Capture the cell that displays the provided text and extract its (x, y) central coordinate. 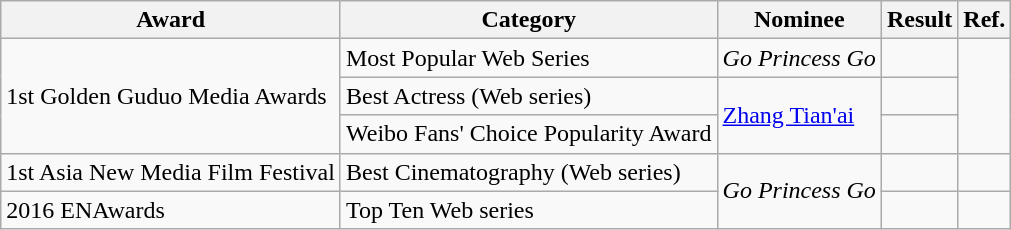
Weibo Fans' Choice Popularity Award (528, 134)
Top Ten Web series (528, 210)
2016 ENAwards (171, 210)
Ref. (984, 20)
Category (528, 20)
Best Cinematography (Web series) (528, 172)
1st Golden Guduo Media Awards (171, 96)
Nominee (799, 20)
Award (171, 20)
Best Actress (Web series) (528, 96)
1st Asia New Media Film Festival (171, 172)
Result (919, 20)
Most Popular Web Series (528, 58)
Zhang Tian'ai (799, 115)
